Scan for the cell matching the given text and deliver its (x, y) coordinate at center. 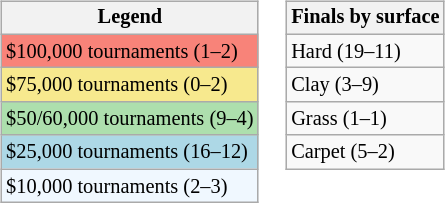
Hard (19–11) (365, 51)
$50/60,000 tournaments (9–4) (130, 119)
Carpet (5–2) (365, 152)
$25,000 tournaments (16–12) (130, 152)
Finals by surface (365, 18)
$10,000 tournaments (2–3) (130, 186)
Legend (130, 18)
$75,000 tournaments (0–2) (130, 85)
$100,000 tournaments (1–2) (130, 51)
Clay (3–9) (365, 85)
Grass (1–1) (365, 119)
